Return [x, y] of the center of cell containing provided text 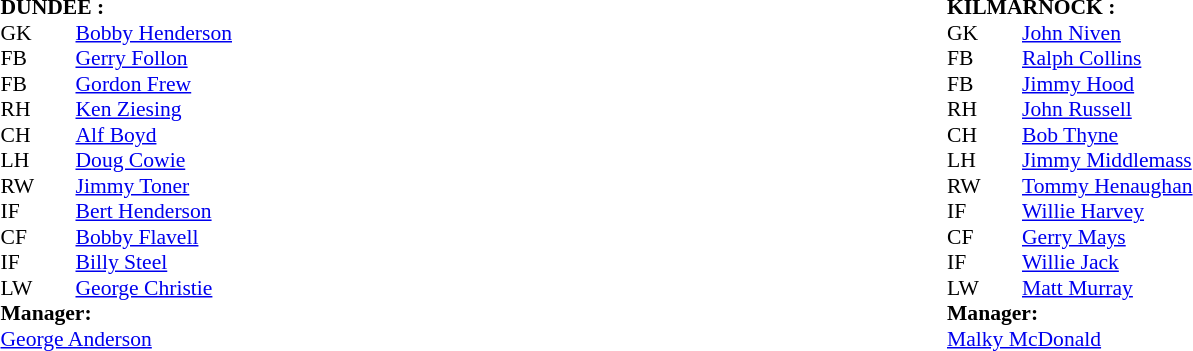
Gerry Mays [1108, 237]
Gordon Frew [154, 84]
Ralph Collins [1108, 59]
Willie Harvey [1108, 211]
Willie Jack [1108, 263]
Jimmy Middlemass [1108, 161]
Alf Boyd [154, 135]
Doug Cowie [154, 161]
Bert Henderson [154, 211]
Bobby Flavell [154, 237]
Gerry Follon [154, 59]
Tommy Henaughan [1108, 186]
Jimmy Toner [154, 186]
Jimmy Hood [1108, 84]
Ken Ziesing [154, 109]
George Christie [154, 288]
Bobby Henderson [154, 33]
Bob Thyne [1108, 135]
John Niven [1108, 33]
Matt Murray [1108, 288]
John Russell [1108, 109]
Billy Steel [154, 263]
